Pinpoint the cell where the given text exists, returning its [X, Y] midpoint coordinate. 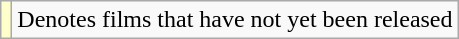
Denotes films that have not yet been released [235, 20]
